Return the (X, Y) coordinate for the center point of the cell that contains the specified text.  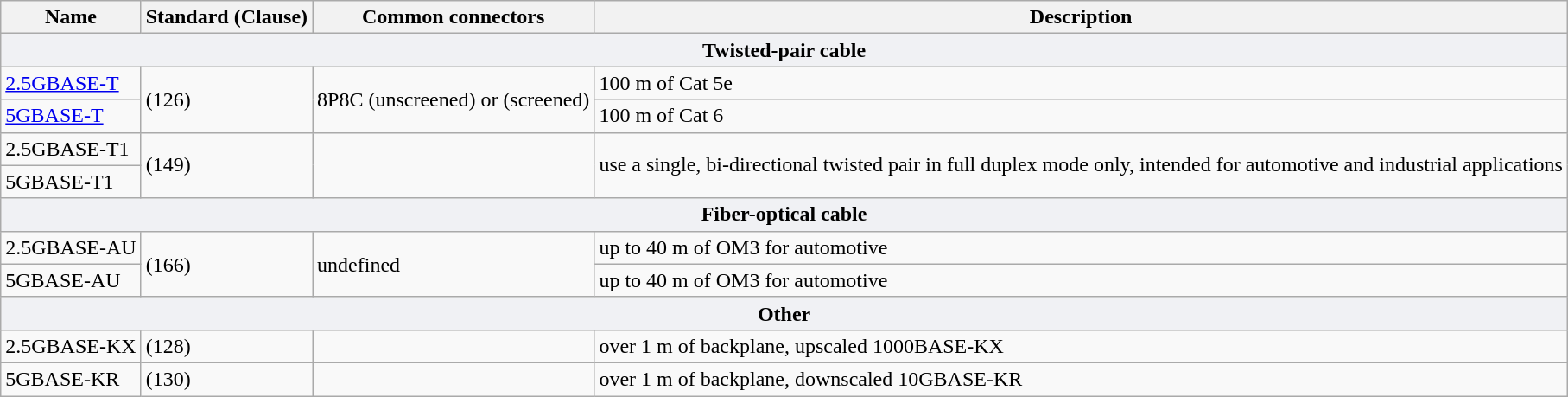
Standard (Clause) (226, 17)
Common connectors (454, 17)
over 1 m of backplane, upscaled 1000BASE-KX (1082, 346)
8P8C (unscreened) or (screened) (454, 99)
undefined (454, 264)
over 1 m of backplane, downscaled 10GBASE-KR (1082, 379)
2.5GBASE-T (71, 83)
2.5GBASE-KX (71, 346)
2.5GBASE-AU (71, 247)
5GBASE-T1 (71, 182)
(149) (226, 165)
5GBASE-AU (71, 280)
Description (1082, 17)
100 m of Cat 5e (1082, 83)
Name (71, 17)
(130) (226, 379)
Other (784, 313)
2.5GBASE-T1 (71, 149)
use a single, bi-directional twisted pair in full duplex mode only, intended for automotive and industrial applications (1082, 165)
100 m of Cat 6 (1082, 116)
(128) (226, 346)
(126) (226, 99)
Twisted-pair cable (784, 50)
Fiber-optical cable (784, 215)
5GBASE-KR (71, 379)
5GBASE-T (71, 116)
(166) (226, 264)
